Capture the cell that displays the provided text and extract its [X, Y] central coordinate. 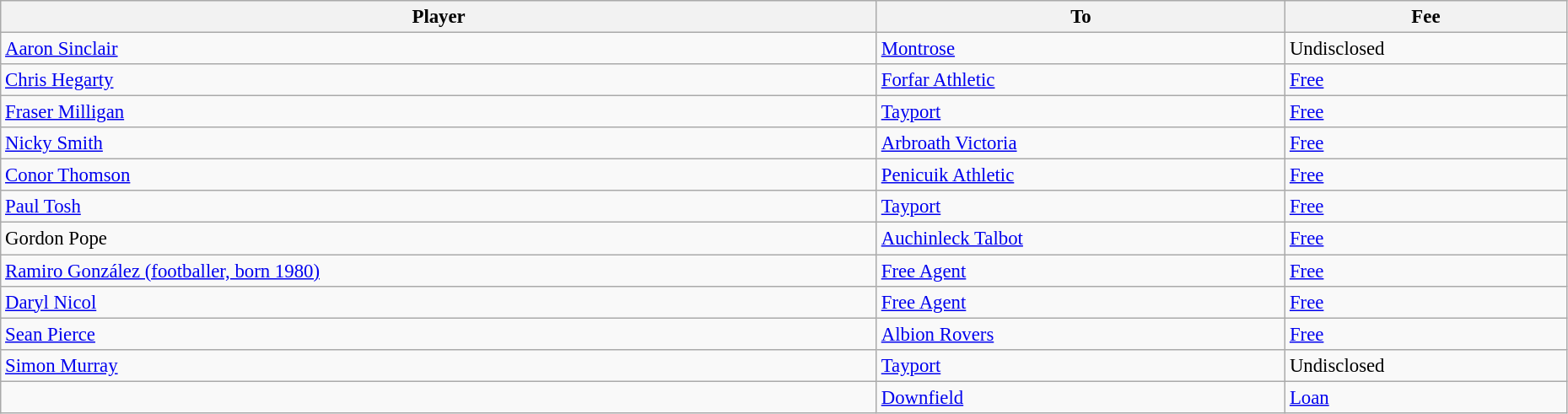
Paul Tosh [439, 207]
Aaron Sinclair [439, 49]
Loan [1426, 397]
Montrose [1080, 49]
To [1080, 17]
Ramiro González (footballer, born 1980) [439, 271]
Penicuik Athletic [1080, 175]
Downfield [1080, 397]
Player [439, 17]
Chris Hegarty [439, 80]
Simon Murray [439, 365]
Fraser Milligan [439, 112]
Arbroath Victoria [1080, 143]
Nicky Smith [439, 143]
Sean Pierce [439, 334]
Albion Rovers [1080, 334]
Daryl Nicol [439, 302]
Forfar Athletic [1080, 80]
Fee [1426, 17]
Conor Thomson [439, 175]
Gordon Pope [439, 239]
Auchinleck Talbot [1080, 239]
